Extract the [x, y] coordinate from the center of the cell holding the provided text.  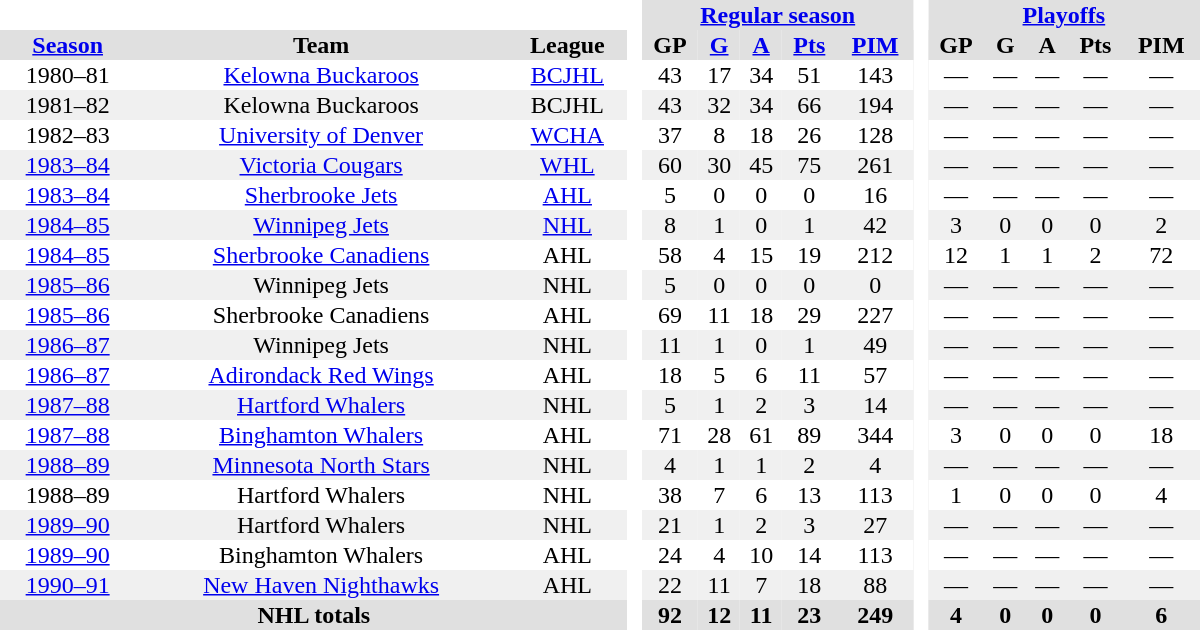
38 [670, 495]
Season [68, 45]
212 [876, 255]
71 [670, 435]
42 [876, 225]
1982–83 [68, 135]
Sherbrooke Jets [321, 195]
60 [670, 165]
49 [876, 345]
15 [761, 255]
57 [876, 375]
1980–81 [68, 75]
72 [1162, 255]
37 [670, 135]
Adirondack Red Wings [321, 375]
WCHA [568, 135]
27 [876, 525]
61 [761, 435]
58 [670, 255]
261 [876, 165]
30 [719, 165]
Regular season [778, 15]
NHL totals [314, 615]
66 [809, 105]
128 [876, 135]
Team [321, 45]
75 [809, 165]
89 [809, 435]
17 [719, 75]
45 [761, 165]
51 [809, 75]
Playoffs [1064, 15]
143 [876, 75]
69 [670, 315]
194 [876, 105]
344 [876, 435]
29 [809, 315]
10 [761, 555]
26 [809, 135]
21 [670, 525]
19 [809, 255]
1981–82 [68, 105]
University of Denver [321, 135]
92 [670, 615]
13 [809, 495]
Victoria Cougars [321, 165]
New Haven Nighthawks [321, 585]
88 [876, 585]
League [568, 45]
23 [809, 615]
227 [876, 315]
16 [876, 195]
1990–91 [68, 585]
Minnesota North Stars [321, 465]
249 [876, 615]
24 [670, 555]
28 [719, 435]
32 [719, 105]
22 [670, 585]
WHL [568, 165]
